Identify which cell holds the provided text, then report its (x, y) central coordinate. 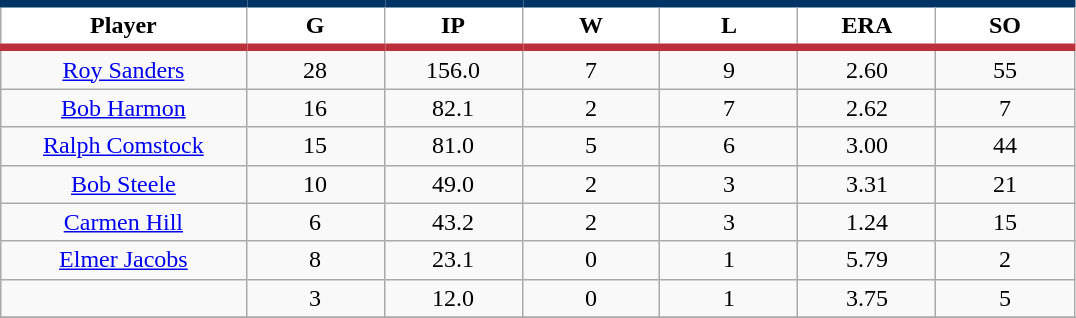
28 (315, 68)
43.2 (453, 222)
16 (315, 108)
2.62 (867, 108)
3.31 (867, 184)
Carmen Hill (124, 222)
55 (1005, 68)
Bob Steele (124, 184)
Player (124, 26)
3.00 (867, 146)
23.1 (453, 260)
Ralph Comstock (124, 146)
3.75 (867, 298)
12.0 (453, 298)
Elmer Jacobs (124, 260)
21 (1005, 184)
44 (1005, 146)
49.0 (453, 184)
1.24 (867, 222)
9 (729, 68)
ERA (867, 26)
IP (453, 26)
81.0 (453, 146)
156.0 (453, 68)
10 (315, 184)
G (315, 26)
82.1 (453, 108)
L (729, 26)
8 (315, 260)
Roy Sanders (124, 68)
Bob Harmon (124, 108)
5.79 (867, 260)
2.60 (867, 68)
SO (1005, 26)
W (591, 26)
